Detect which cell encompasses the target text, then output its (x, y) center coordinate. 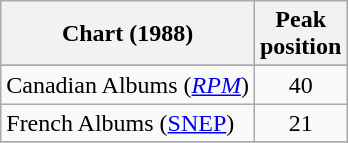
Canadian Albums (RPM) (128, 85)
Peakposition (300, 34)
40 (300, 85)
21 (300, 123)
Chart (1988) (128, 34)
French Albums (SNEP) (128, 123)
